Extract the (x, y) coordinate from the center of the cell holding the provided text.  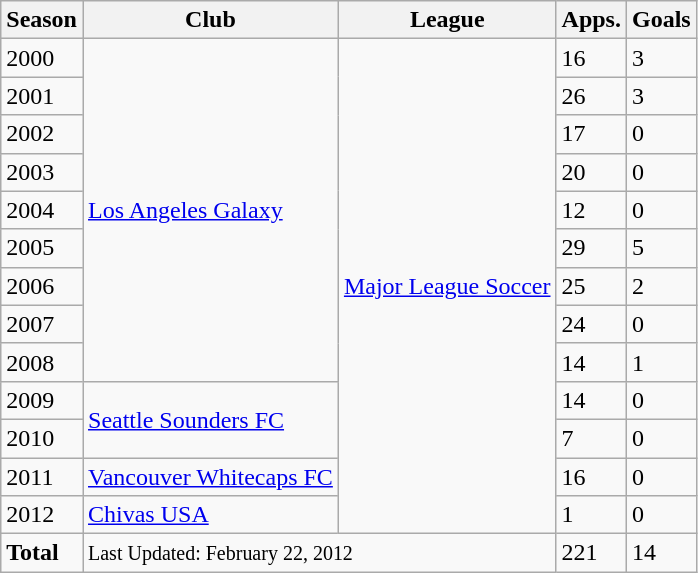
2006 (42, 286)
Seattle Sounders FC (210, 419)
Club (210, 20)
Vancouver Whitecaps FC (210, 477)
League (447, 20)
Season (42, 20)
Chivas USA (210, 515)
2009 (42, 400)
2000 (42, 58)
Total (42, 553)
24 (591, 324)
Los Angeles Galaxy (210, 210)
12 (591, 210)
2002 (42, 134)
2005 (42, 248)
2011 (42, 477)
2010 (42, 438)
17 (591, 134)
Last Updated: February 22, 2012 (319, 553)
2007 (42, 324)
2004 (42, 210)
Apps. (591, 20)
Goals (661, 20)
Major League Soccer (447, 286)
2012 (42, 515)
29 (591, 248)
2001 (42, 96)
2 (661, 286)
2008 (42, 362)
221 (591, 553)
2003 (42, 172)
25 (591, 286)
7 (591, 438)
26 (591, 96)
5 (661, 248)
20 (591, 172)
